Output the [X, Y] coordinate of the center of the cell containing the given text.  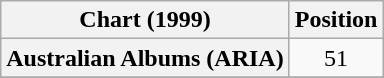
51 [336, 58]
Chart (1999) [145, 20]
Position [336, 20]
Australian Albums (ARIA) [145, 58]
